Scan for the cell matching the given text and deliver its [X, Y] coordinate at center. 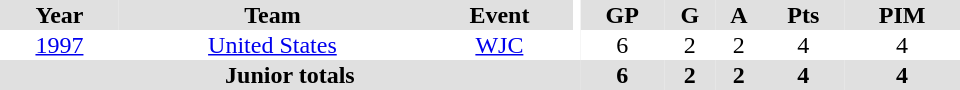
Team [272, 15]
G [690, 15]
United States [272, 45]
GP [622, 15]
Event [500, 15]
Junior totals [290, 75]
WJC [500, 45]
Year [60, 15]
1997 [60, 45]
PIM [902, 15]
Pts [804, 15]
A [738, 15]
